Determine the [x, y] coordinate at the center of the cell enclosing the given text.  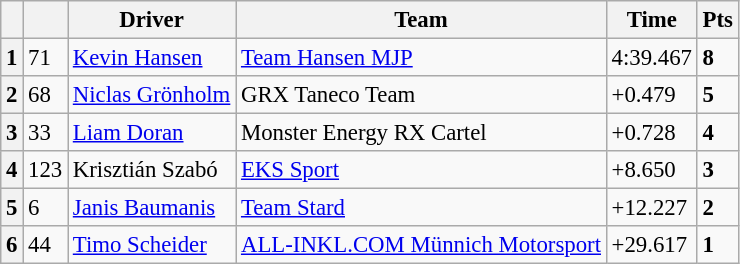
123 [46, 170]
+8.650 [652, 170]
33 [46, 133]
Krisztián Szabó [152, 170]
EKS Sport [422, 170]
Kevin Hansen [152, 58]
71 [46, 58]
Niclas Grönholm [152, 95]
Janis Baumanis [152, 208]
Monster Energy RX Cartel [422, 133]
Team Stard [422, 208]
Team [422, 20]
ALL-INKL.COM Münnich Motorsport [422, 245]
Time [652, 20]
4:39.467 [652, 58]
+29.617 [652, 245]
Pts [718, 20]
Timo Scheider [152, 245]
+12.227 [652, 208]
+0.728 [652, 133]
Team Hansen MJP [422, 58]
Driver [152, 20]
68 [46, 95]
GRX Taneco Team [422, 95]
44 [46, 245]
8 [718, 58]
+0.479 [652, 95]
Liam Doran [152, 133]
